Provide the [x, y] coordinate of the cell's center where the given text is located.  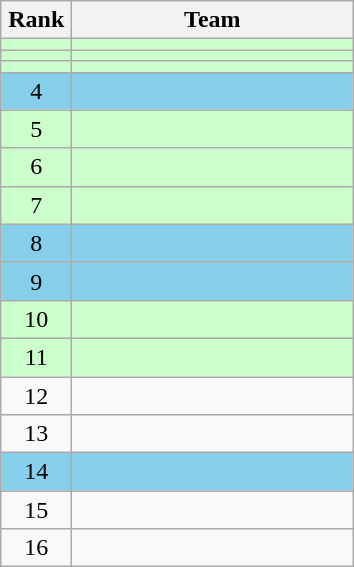
7 [36, 205]
Team [212, 20]
10 [36, 319]
4 [36, 91]
11 [36, 357]
16 [36, 548]
14 [36, 472]
12 [36, 395]
8 [36, 243]
15 [36, 510]
13 [36, 434]
5 [36, 129]
9 [36, 281]
Rank [36, 20]
6 [36, 167]
